Provide the [x, y] coordinate of the cell's center where the given text is located.  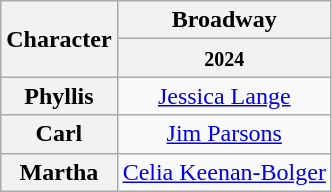
Martha [59, 172]
Broadway [224, 20]
Jim Parsons [224, 134]
2024 [224, 58]
Celia Keenan-Bolger [224, 172]
Jessica Lange [224, 96]
Phyllis [59, 96]
Carl [59, 134]
Character [59, 39]
